Search for the cell housing the specified text and yield its (x, y) center coordinate. 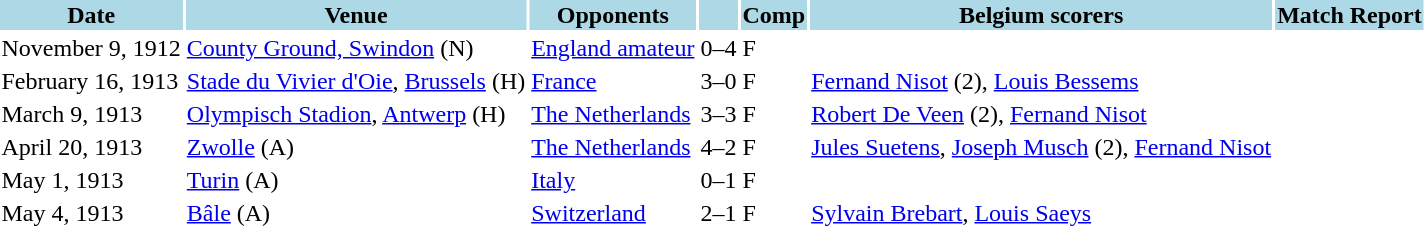
England amateur (613, 48)
Comp (774, 15)
November 9, 1912 (91, 48)
Turin (A) (356, 180)
County Ground, Swindon (N) (356, 48)
0–1 (718, 180)
3–3 (718, 114)
3–0 (718, 81)
Olympisch Stadion, Antwerp (H) (356, 114)
Match Report (1350, 15)
Robert De Veen (2), Fernand Nisot (1042, 114)
Opponents (613, 15)
Jules Suetens, Joseph Musch (2), Fernand Nisot (1042, 147)
April 20, 1913 (91, 147)
0–4 (718, 48)
Date (91, 15)
March 9, 1913 (91, 114)
4–2 (718, 147)
February 16, 1913 (91, 81)
Fernand Nisot (2), Louis Bessems (1042, 81)
Belgium scorers (1042, 15)
Italy (613, 180)
Zwolle (A) (356, 147)
France (613, 81)
Stade du Vivier d'Oie, Brussels (H) (356, 81)
Venue (356, 15)
May 1, 1913 (91, 180)
